Determine the (X, Y) coordinate at the center of the cell enclosing the given text.  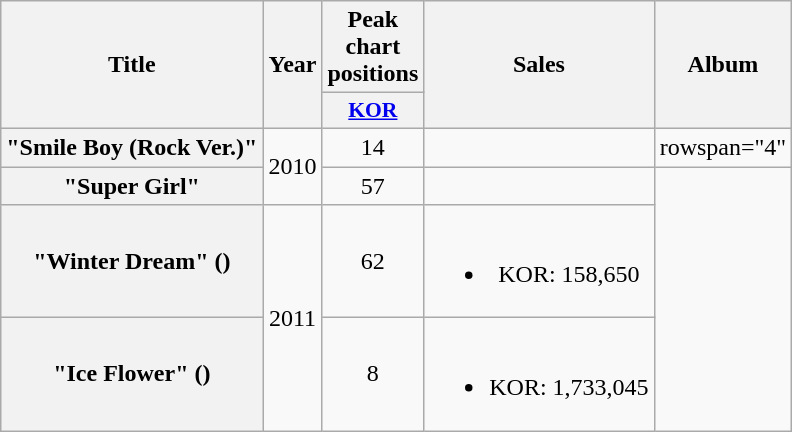
KOR: 158,650 (539, 262)
Title (132, 65)
8 (373, 374)
57 (373, 185)
62 (373, 262)
"Super Girl" (132, 185)
Peak chart positions (373, 47)
Album (723, 65)
2011 (292, 318)
"Smile Boy (Rock Ver.)" (132, 147)
14 (373, 147)
rowspan="4" (723, 147)
"Winter Dream" () (132, 262)
2010 (292, 166)
Year (292, 65)
KOR (373, 111)
KOR: 1,733,045 (539, 374)
"Ice Flower" () (132, 374)
Sales (539, 65)
